From the cell containing the given text, extract its center point as (x, y) coordinate. 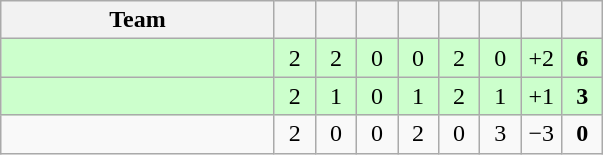
+1 (542, 96)
+2 (542, 58)
−3 (542, 134)
Team (138, 20)
6 (582, 58)
